Find where the given text appears and provide that cell's center as [x, y] coordinate. 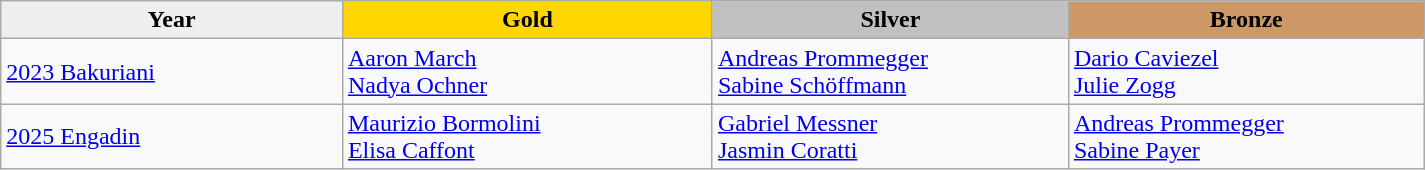
Andreas PrommeggerSabine Schöffmann [890, 72]
Gold [527, 20]
Dario CaviezelJulie Zogg [1246, 72]
Gabriel MessnerJasmin Coratti [890, 136]
Maurizio BormoliniElisa Caffont [527, 136]
2023 Bakuriani [172, 72]
Aaron MarchNadya Ochner [527, 72]
2025 Engadin [172, 136]
Year [172, 20]
Andreas PrommeggerSabine Payer [1246, 136]
Silver [890, 20]
Bronze [1246, 20]
